Return the (X, Y) coordinate for the center point of the cell that contains the specified text.  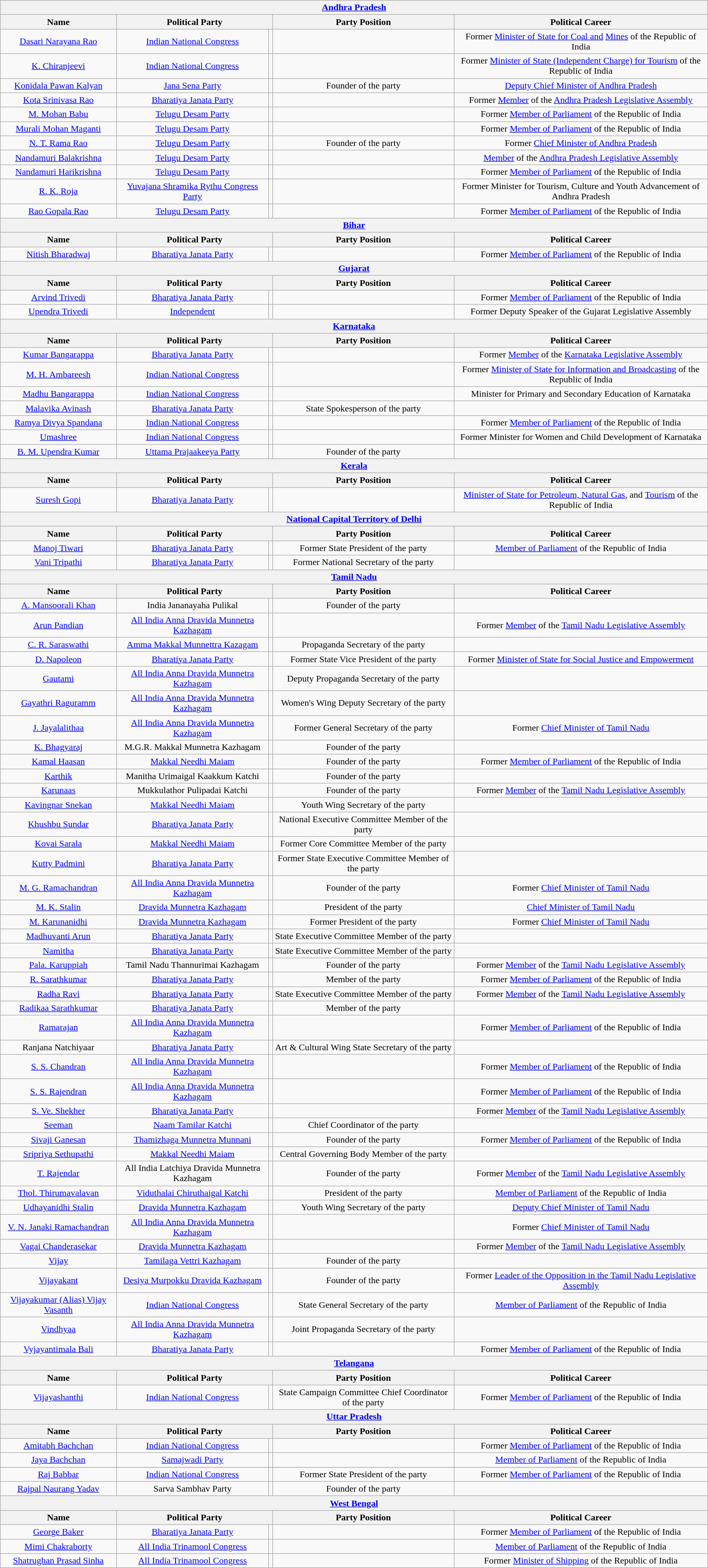
Madhu Bangarappa (58, 394)
Kutty Padmini (58, 863)
Jana Sena Party (193, 85)
Former Minister of State for Coal and Mines of the Republic of India (581, 42)
K. Chiranjeevi (58, 66)
Former National Secretary of the party (363, 562)
Viduthalai Chiruthaigal Katchi (193, 1193)
Tamil Nadu (354, 577)
Naam Tamilar Katchi (193, 1125)
M. Mohan Babu (58, 114)
Khushbu Sundar (58, 824)
Uttama Prajaakeeya Party (193, 451)
Thamizhaga Munnetra Munnani (193, 1140)
Yuvajana Shramika Rythu Congress Party (193, 191)
Malavika Avinash (58, 408)
Udhayanidhi Stalin (58, 1207)
Vijayakant (58, 1280)
Chief Coordinator of the party (363, 1125)
Uttar Pradesh (354, 1417)
Madhuvanti Arun (58, 936)
A. Mansoorali Khan (58, 605)
V. N. Janaki Ramachandran (58, 1227)
Former Minister of State for Information and Broadcasting of the Republic of India (581, 374)
M.G.R. Makkal Munnetra Kazhagam (193, 747)
Former State Vice President of the party (363, 659)
Gayathri Raguramm (58, 703)
Manoj Tiwari (58, 548)
Former Minister of State (Independent Charge) for Tourism of the Republic of India (581, 66)
Desiya Murpokku Dravida Kazhagam (193, 1280)
M. K. Stalin (58, 907)
Jaya Bachchan (58, 1460)
Kota Srinivasa Rao (58, 100)
Karthik (58, 776)
C. R. Saraswathi (58, 644)
R. Sarathkumar (58, 979)
M. H. Ambareesh (58, 374)
S. S. Rajendran (58, 1091)
Radikaa Sarathkumar (58, 1008)
Vyjayantimala Bali (58, 1349)
State General Secretary of the party (363, 1305)
M. G. Ramachandran (58, 888)
Ranjana Natchiyaar (58, 1047)
Sivaji Ganesan (58, 1140)
Former Leader of the Opposition in the Tamil Nadu Legislative Assembly (581, 1280)
Konidala Pawan Kalyan (58, 85)
Kumar Bangarappa (58, 355)
Women's Wing Deputy Secretary of the party (363, 703)
S. Ve. Shekher (58, 1111)
Telangana (354, 1363)
Arun Pandian (58, 625)
Former Minister for Tourism, Culture and Youth Advancement of Andhra Pradesh (581, 191)
Former Core Committee Member of the party (363, 844)
Mimi Chakraborty (58, 1546)
Tamilaga Vettri Kazhagam (193, 1261)
Vagai Chanderasekar (58, 1246)
Propaganda Secretary of the party (363, 644)
Samajwadi Party (193, 1460)
Kamal Haasan (58, 762)
Arvind Trivedi (58, 297)
Nandamuri Balakrishna (58, 157)
West Bengal (354, 1503)
Ramya Divya Spandana (58, 422)
Kavingnar Snekan (58, 805)
Kovai Sarala (58, 844)
K. Bhagyaraj (58, 747)
Nitish Bharadwaj (58, 254)
Amma Makkal Munnettra Kazagam (193, 644)
Pala. Karuppiah (58, 965)
Bihar (354, 225)
Former President of the party (363, 922)
Minister for Primary and Secondary Education of Karnataka (581, 394)
Gujarat (354, 269)
Rajpal Naurang Yadav (58, 1489)
Suresh Gopi (58, 500)
Seeman (58, 1125)
Sripriya Sethupathi (58, 1154)
Member of the Andhra Pradesh Legislative Assembly (581, 157)
T. Rajendar (58, 1173)
Art & Cultural Wing State Secretary of the party (363, 1047)
Chief Minister of Tamil Nadu (581, 907)
Vijayakumar (Alias) Vijay Vasanth (58, 1305)
National Executive Committee Member of the party (363, 824)
Former Minister of State for Social Justice and Empowerment (581, 659)
Minister of State for Petroleum, Natural Gas, and Tourism of the Republic of India (581, 500)
State Campaign Committee Chief Coordinator of the party (363, 1397)
D. Napoleon (58, 659)
Former Chief Minister of Andhra Pradesh (581, 143)
Former Member of the Karnataka Legislative Assembly (581, 355)
Andhra Pradesh (354, 8)
Mukkulathor Pulipadai Katchi (193, 790)
Independent (193, 312)
Karunaas (58, 790)
George Baker (58, 1532)
Joint Propaganda Secretary of the party (363, 1330)
Gautami (58, 678)
Vani Tripathi (58, 562)
M. Karunanidhi (58, 922)
Karnataka (354, 326)
Murali Mohan Maganti (58, 129)
J. Jayalalithaa (58, 728)
Nandamuri Harikrishna (58, 172)
Upendra Trivedi (58, 312)
Former Minister of Shipping of the Republic of India (581, 1561)
Central Governing Body Member of the party (363, 1154)
Raj Babbar (58, 1474)
Deputy Chief Minister of Tamil Nadu (581, 1207)
Shatrughan Prasad Sinha (58, 1561)
Radha Ravi (58, 994)
Amitabh Bachchan (58, 1445)
Dasari Narayana Rao (58, 42)
Umashree (58, 437)
Former Minister for Women and Child Development of Karnataka (581, 437)
Kerala (354, 466)
Deputy Chief Minister of Andhra Pradesh (581, 85)
Tamil Nadu Thannurimai Kazhagam (193, 965)
Manitha Urimaigal Kaakkum Katchi (193, 776)
B. M. Upendra Kumar (58, 451)
Sarva Sambhav Party (193, 1489)
R. K. Roja (58, 191)
Vindhyaa (58, 1330)
Deputy Propaganda Secretary of the party (363, 678)
Former Deputy Speaker of the Gujarat Legislative Assembly (581, 312)
N. T. Rama Rao (58, 143)
Namitha (58, 950)
Ramarajan (58, 1028)
S. S. Chandran (58, 1067)
State Spokesperson of the party (363, 408)
Former General Secretary of the party (363, 728)
Vijay (58, 1261)
Former State Executive Committee Member of the party (363, 863)
Vijayashanthi (58, 1397)
All India Latchiya Dravida Munnetra Kazhagam (193, 1173)
National Capital Territory of Delhi (354, 519)
India Jananayaha Pulikal (193, 605)
Rao Gopala Rao (58, 211)
Former Member of the Andhra Pradesh Legislative Assembly (581, 100)
Thol. Thirumavalavan (58, 1193)
